Detect which cell encompasses the target text, then output its (X, Y) center coordinate. 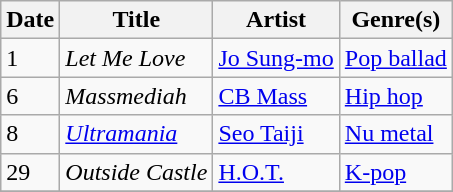
CB Mass (276, 96)
Jo Sung-mo (276, 58)
8 (30, 134)
Pop ballad (396, 58)
1 (30, 58)
Seo Taiji (276, 134)
K-pop (396, 172)
H.O.T. (276, 172)
Hip hop (396, 96)
Title (136, 20)
Artist (276, 20)
Ultramania (136, 134)
Massmediah (136, 96)
Genre(s) (396, 20)
6 (30, 96)
Date (30, 20)
Outside Castle (136, 172)
Nu metal (396, 134)
29 (30, 172)
Let Me Love (136, 58)
